Pinpoint the cell where the given text exists, returning its (X, Y) midpoint coordinate. 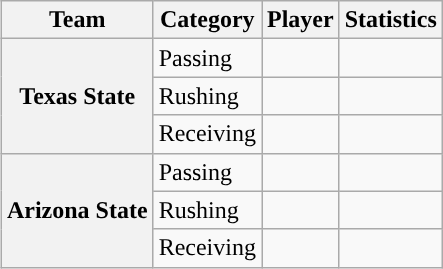
Team (77, 20)
Player (301, 20)
Arizona State (77, 210)
Statistics (390, 20)
Texas State (77, 96)
Category (207, 20)
